Capture the cell that displays the provided text and extract its (X, Y) central coordinate. 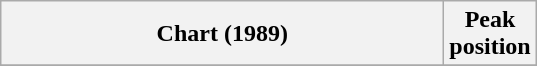
Peak position (490, 34)
Chart (1989) (222, 34)
